Extract the (X, Y) coordinate from the center of the cell holding the provided text.  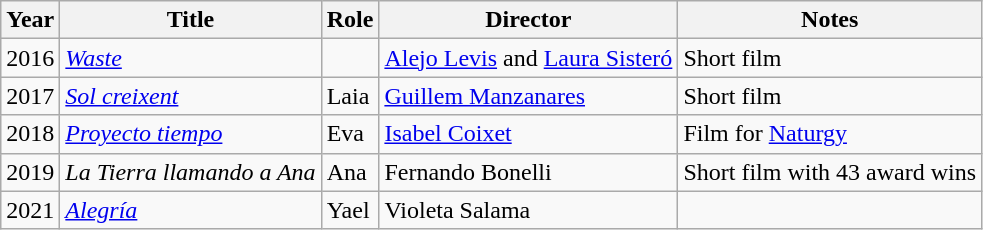
2018 (30, 134)
Sol creixent (190, 96)
Notes (830, 20)
Violeta Salama (528, 210)
Ana (350, 172)
Fernando Bonelli (528, 172)
Year (30, 20)
Director (528, 20)
2019 (30, 172)
Short film with 43 award wins (830, 172)
Guillem Manzanares (528, 96)
Alejo Levis and Laura Sisteró (528, 58)
Role (350, 20)
Proyecto tiempo (190, 134)
Alegría (190, 210)
La Tierra llamando a Ana (190, 172)
Laia (350, 96)
Isabel Coixet (528, 134)
Waste (190, 58)
Title (190, 20)
Yael (350, 210)
2017 (30, 96)
2016 (30, 58)
Eva (350, 134)
Film for Naturgy (830, 134)
2021 (30, 210)
